Scan for the cell matching the given text and deliver its [x, y] coordinate at center. 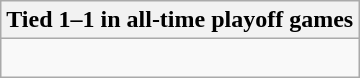
Tied 1–1 in all-time playoff games [180, 20]
